Pinpoint the cell where the given text exists, returning its (x, y) midpoint coordinate. 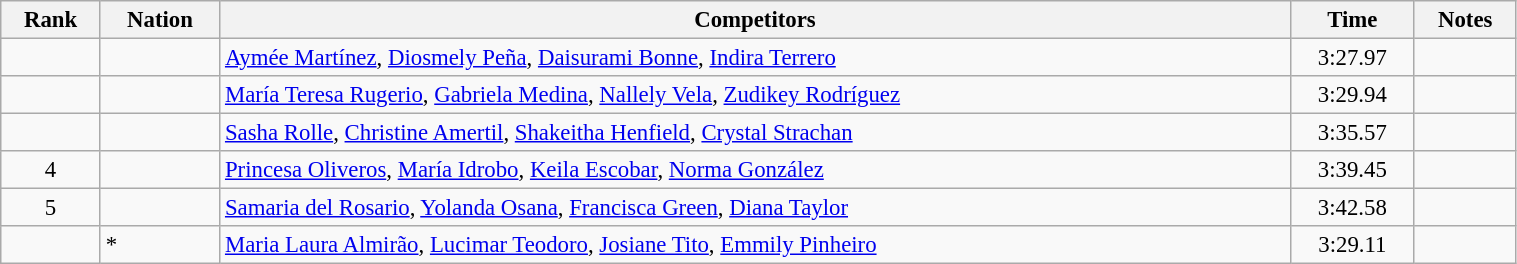
* (160, 245)
Princesa Oliveros, María Idrobo, Keila Escobar, Norma González (756, 170)
3:29.94 (1352, 95)
3:35.57 (1352, 133)
5 (51, 208)
3:39.45 (1352, 170)
4 (51, 170)
3:27.97 (1352, 58)
3:29.11 (1352, 245)
3:42.58 (1352, 208)
Samaria del Rosario, Yolanda Osana, Francisca Green, Diana Taylor (756, 208)
Nation (160, 20)
Time (1352, 20)
Notes (1465, 20)
Sasha Rolle, Christine Amertil, Shakeitha Henfield, Crystal Strachan (756, 133)
Rank (51, 20)
Aymée Martínez, Diosmely Peña, Daisurami Bonne, Indira Terrero (756, 58)
Competitors (756, 20)
María Teresa Rugerio, Gabriela Medina, Nallely Vela, Zudikey Rodríguez (756, 95)
Maria Laura Almirão, Lucimar Teodoro, Josiane Tito, Emmily Pinheiro (756, 245)
